Identify which cell holds the provided text, then report its [X, Y] central coordinate. 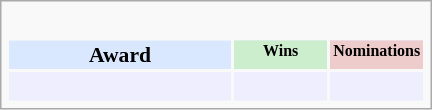
Award [120, 54]
Wins [280, 54]
Nominations [376, 54]
